Identify which cell holds the provided text, then report its (x, y) central coordinate. 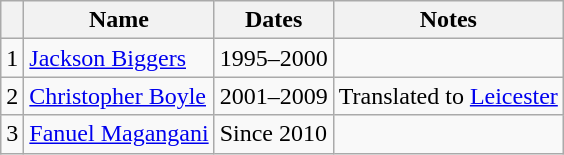
1995–2000 (274, 58)
Jackson Biggers (119, 58)
3 (12, 134)
Dates (274, 20)
Fanuel Magangani (119, 134)
Notes (448, 20)
Since 2010 (274, 134)
Christopher Boyle (119, 96)
2 (12, 96)
Name (119, 20)
2001–2009 (274, 96)
Translated to Leicester (448, 96)
1 (12, 58)
